Search for the cell housing the specified text and yield its (X, Y) center coordinate. 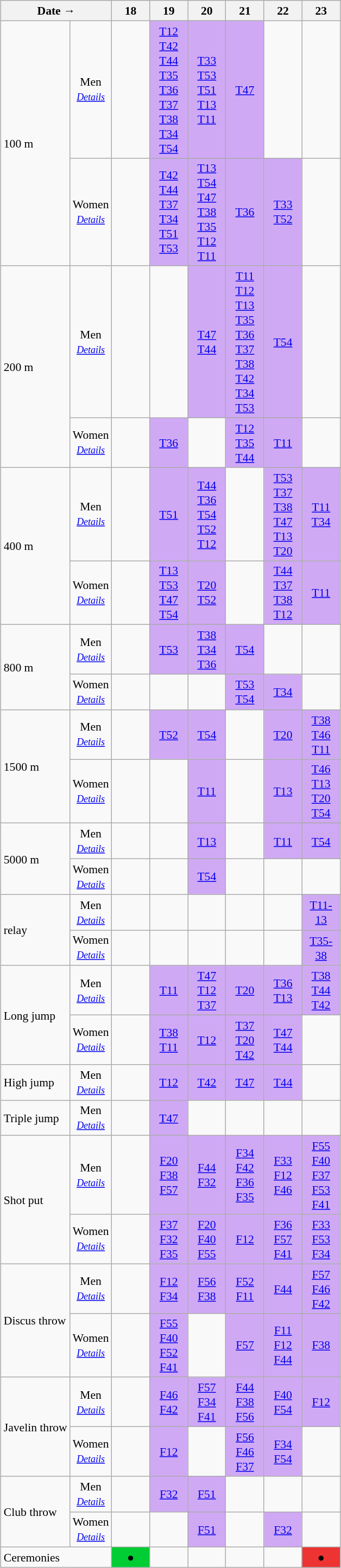
F34F42F36F35 (245, 1175)
T38T46T11 (321, 734)
Long jump (36, 1015)
T53T54 (245, 692)
Shot put (36, 1200)
Triple jump (36, 1118)
F40F54 (283, 1401)
F52F11 (245, 1289)
relay (36, 930)
F57F46F42 (321, 1289)
F11F12F44 (283, 1345)
F57F34F41 (207, 1401)
F37F32F35 (169, 1239)
F55F40F52F41 (169, 1345)
T38T34T36 (207, 650)
23 (321, 11)
High jump (36, 1082)
T12T42T44T35T36T37T38T34T54 (169, 89)
200 m (36, 367)
T12T35T44 (245, 443)
T42 (207, 1082)
F56F46F37 (245, 1451)
F34F54 (283, 1451)
F12F34 (169, 1289)
T13T54T47T38T35T12T11 (207, 212)
F44F32 (207, 1175)
F20F40F55 (207, 1239)
F57 (245, 1345)
F33F12F46 (283, 1175)
22 (283, 11)
F33F53F34 (321, 1239)
T42T44T37T34T51T53 (169, 212)
T44T36T54T52T12 (207, 514)
F56F38 (207, 1289)
T11T12T13T35T36T37T38T42T34T53 (245, 342)
Ceremonies (56, 1558)
21 (245, 11)
T47T12T37 (207, 990)
T11-13 (321, 912)
F44F38F56 (245, 1401)
Club throw (36, 1511)
Date → (56, 11)
18 (131, 11)
T33T53T51T13T11 (207, 89)
100 m (36, 143)
F55F40F37F53F41 (321, 1175)
T37T20T42 (245, 1039)
T44 (283, 1082)
T13T53T47T54 (169, 593)
T38T11 (169, 1039)
F38 (321, 1345)
Javelin throw (36, 1426)
T38T44T42 (321, 990)
T51 (169, 514)
5000 m (36, 859)
F20F38F57 (169, 1175)
T36T13 (283, 990)
T53 (169, 650)
800 m (36, 667)
19 (169, 11)
400 m (36, 546)
F36F57F41 (283, 1239)
T33T52 (283, 212)
T52 (169, 734)
F44 (283, 1289)
T53T37T38T47T13T20 (283, 514)
T34 (283, 692)
T46T13T20T54 (321, 791)
T44T37T38T12 (283, 593)
20 (207, 11)
1500 m (36, 766)
T35-38 (321, 948)
F46F42 (169, 1401)
T11T34 (321, 514)
Discus throw (36, 1320)
T20T52 (207, 593)
